Return the [X, Y] coordinate for the center point of the cell that contains the specified text.  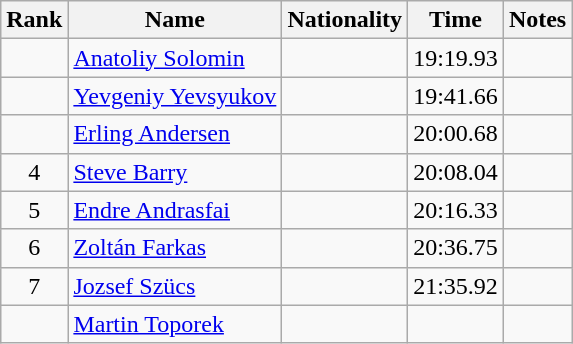
Zoltán Farkas [175, 248]
Yevgeniy Yevsyukov [175, 96]
Time [456, 20]
Nationality [345, 20]
Steve Barry [175, 172]
20:00.68 [456, 134]
20:16.33 [456, 210]
Name [175, 20]
20:36.75 [456, 248]
Notes [537, 20]
Martin Toporek [175, 324]
Rank [34, 20]
20:08.04 [456, 172]
Erling Andersen [175, 134]
21:35.92 [456, 286]
19:41.66 [456, 96]
4 [34, 172]
Endre Andrasfai [175, 210]
Anatoliy Solomin [175, 58]
7 [34, 286]
5 [34, 210]
6 [34, 248]
Jozsef Szücs [175, 286]
19:19.93 [456, 58]
